Determine the [x, y] coordinate at the center of the cell enclosing the given text.  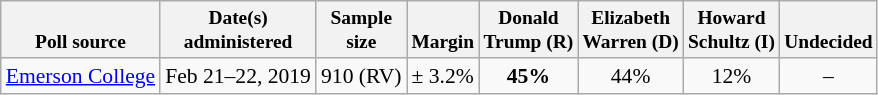
Samplesize [362, 30]
± 3.2% [443, 76]
Undecided [829, 30]
Margin [443, 30]
DonaldTrump (R) [528, 30]
ElizabethWarren (D) [630, 30]
44% [630, 76]
12% [731, 76]
HowardSchultz (I) [731, 30]
Poll source [80, 30]
Emerson College [80, 76]
Feb 21–22, 2019 [238, 76]
Date(s)administered [238, 30]
45% [528, 76]
910 (RV) [362, 76]
– [829, 76]
